Return [x, y] of the center of cell containing provided text 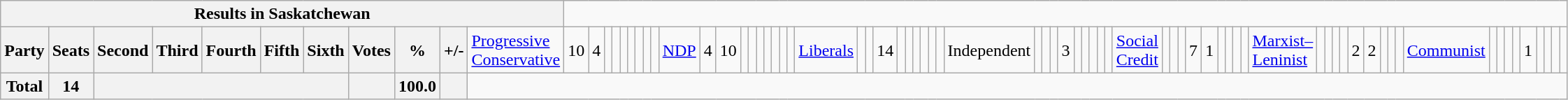
Sixth [326, 50]
Third [178, 50]
100.0 [417, 86]
Liberals [826, 50]
Results in Saskatchewan [282, 14]
3 [1065, 50]
Fifth [282, 50]
Second [123, 50]
Seats [71, 50]
Marxist–Leninist [1283, 50]
Total [24, 86]
NDP [679, 50]
+/- [454, 50]
Independent [989, 50]
% [417, 50]
Votes [371, 50]
7 [1194, 50]
Fourth [231, 50]
Progressive Conservative [516, 50]
Social Credit [1137, 50]
Communist [1446, 50]
Party [24, 50]
